Identify which cell holds the provided text, then report its (x, y) central coordinate. 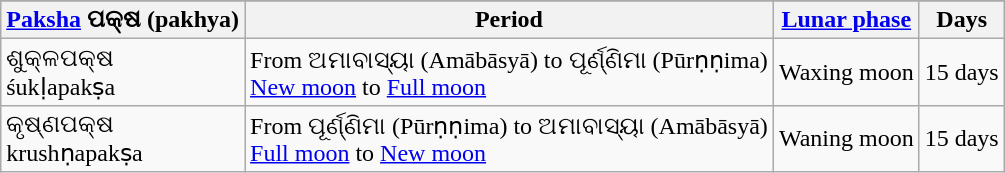
From ପୂର୍ଣ୍ଣିମା (Pūrṇṇima) to ଅମାବାସ୍ୟା (Amābāsyā) Full moon to New moon (510, 138)
From ଅମାବାସ୍ୟା (Amābāsyā) to ପୂର୍ଣ୍ଣିମା (Pūrṇṇima)New moon to Full moon (510, 72)
Lunar phase (846, 20)
Waxing moon (846, 72)
Days (962, 20)
Paksha ପକ୍ଷ (pakhya) (123, 20)
Period (510, 20)
Waning moon (846, 138)
ଶୁକ୍ଳପକ୍ଷśukḷapakṣa (123, 72)
କୃଷ୍ଣପକ୍ଷkrushṇapakṣa (123, 138)
